Output the [x, y] coordinate of the center of the cell containing the given text.  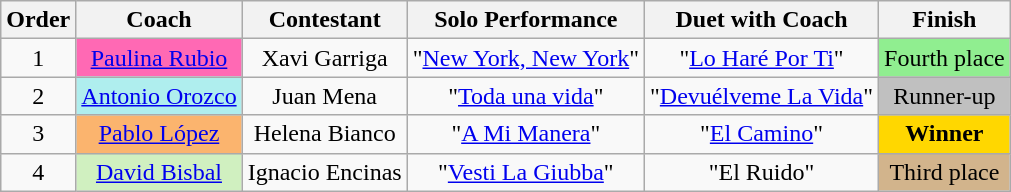
3 [38, 134]
4 [38, 172]
"Toda una vida" [526, 96]
"El Ruido" [762, 172]
Ignacio Encinas [324, 172]
Contestant [324, 20]
Winner [945, 134]
Fourth place [945, 58]
"New York, New York" [526, 58]
"Vesti La Giubba" [526, 172]
"El Camino" [762, 134]
Third place [945, 172]
Xavi Garriga [324, 58]
Solo Performance [526, 20]
Coach [159, 20]
Duet with Coach [762, 20]
Juan Mena [324, 96]
Finish [945, 20]
David Bisbal [159, 172]
Antonio Orozco [159, 96]
Pablo López [159, 134]
"A Mi Manera" [526, 134]
Helena Bianco [324, 134]
2 [38, 96]
Paulina Rubio [159, 58]
1 [38, 58]
Order [38, 20]
"Lo Haré Por Ti" [762, 58]
"Devuélveme La Vida" [762, 96]
Runner-up [945, 96]
